Output the (X, Y) coordinate of the center of the cell containing the given text.  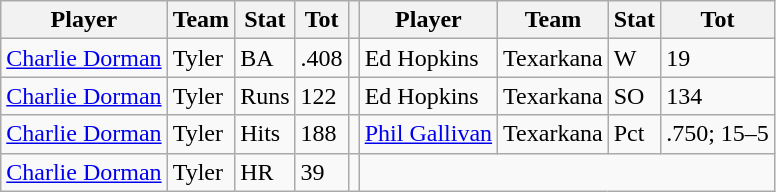
.750; 15–5 (718, 134)
19 (718, 58)
122 (322, 96)
SO (634, 96)
Runs (265, 96)
Phil Gallivan (428, 134)
Pct (634, 134)
39 (322, 172)
188 (322, 134)
W (634, 58)
Hits (265, 134)
134 (718, 96)
HR (265, 172)
.408 (322, 58)
BA (265, 58)
